Pinpoint the cell where the given text exists, returning its [X, Y] midpoint coordinate. 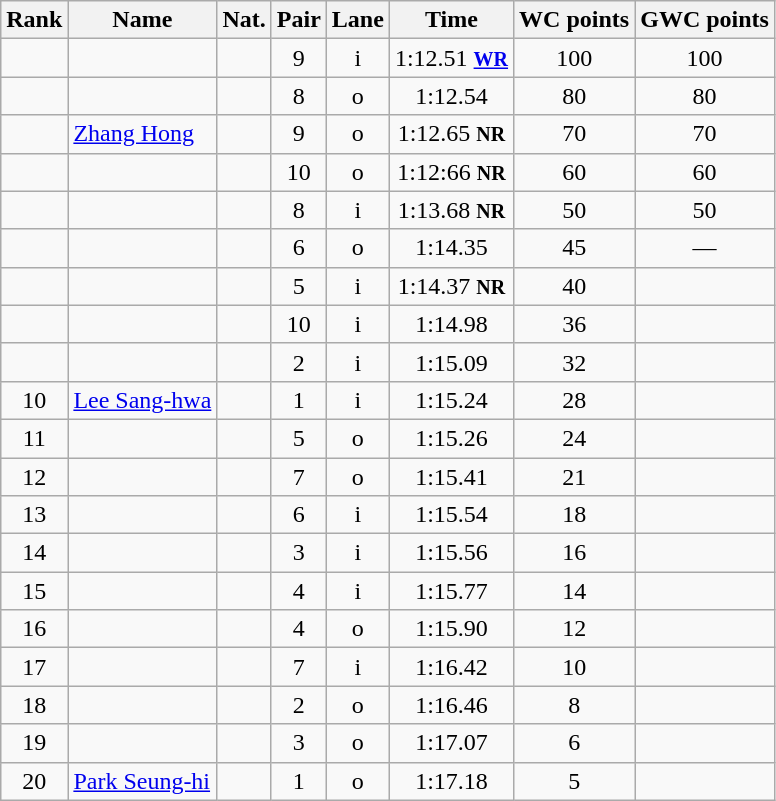
Nat. [244, 20]
1:14.35 [451, 248]
32 [574, 362]
WC points [574, 20]
40 [574, 286]
13 [34, 515]
1:14.98 [451, 324]
21 [574, 477]
Zhang Hong [142, 134]
1:17.07 [451, 743]
1:12.65 NR [451, 134]
Time [451, 20]
— [705, 248]
1:13.68 NR [451, 210]
Park Seung-hi [142, 781]
Rank [34, 20]
1:16.46 [451, 705]
Pair [298, 20]
1:15.26 [451, 438]
28 [574, 400]
20 [34, 781]
17 [34, 667]
15 [34, 591]
36 [574, 324]
1:12.54 [451, 96]
1:15.54 [451, 515]
1:15.90 [451, 629]
1:12:66 NR [451, 172]
1:16.42 [451, 667]
Name [142, 20]
Lee Sang-hwa [142, 400]
1:15.09 [451, 362]
1:15.41 [451, 477]
11 [34, 438]
19 [34, 743]
1:12.51 WR [451, 58]
1:15.77 [451, 591]
1:15.56 [451, 553]
24 [574, 438]
1:17.18 [451, 781]
1:14.37 NR [451, 286]
45 [574, 248]
Lane [358, 20]
1:15.24 [451, 400]
GWC points [705, 20]
